Provide the [X, Y] coordinate of the cell's center where the given text is located.  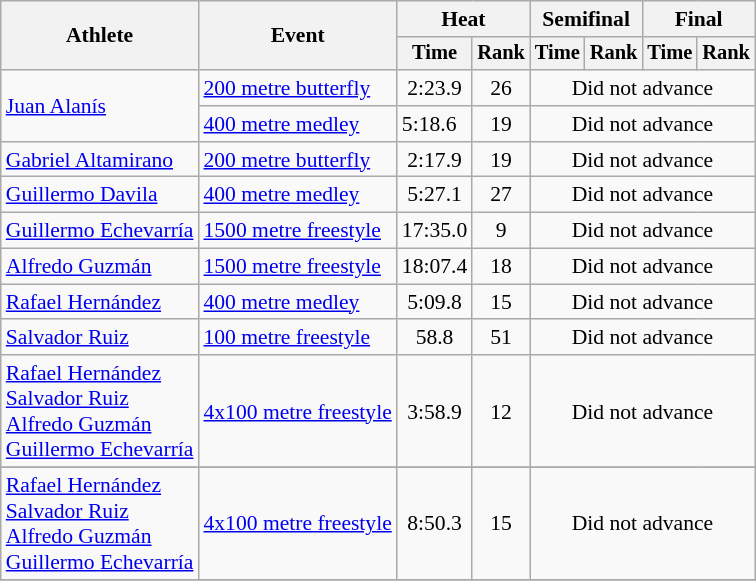
8:50.3 [434, 524]
Heat [464, 19]
2:23.9 [434, 88]
Juan Alanís [100, 106]
9 [501, 231]
Final [698, 19]
2:17.9 [434, 160]
Alfredo Guzmán [100, 267]
Gabriel Altamirano [100, 160]
5:18.6 [434, 124]
26 [501, 88]
27 [501, 195]
18:07.4 [434, 267]
3:58.9 [434, 411]
Guillermo Echevarría [100, 231]
Rafael Hernández [100, 302]
5:09.8 [434, 302]
12 [501, 411]
Semifinal [586, 19]
51 [501, 338]
Athlete [100, 36]
Event [297, 36]
18 [501, 267]
Guillermo Davila [100, 195]
17:35.0 [434, 231]
58.8 [434, 338]
Salvador Ruiz [100, 338]
5:27.1 [434, 195]
100 metre freestyle [297, 338]
